From the cell containing the given text, extract its center point as (X, Y) coordinate. 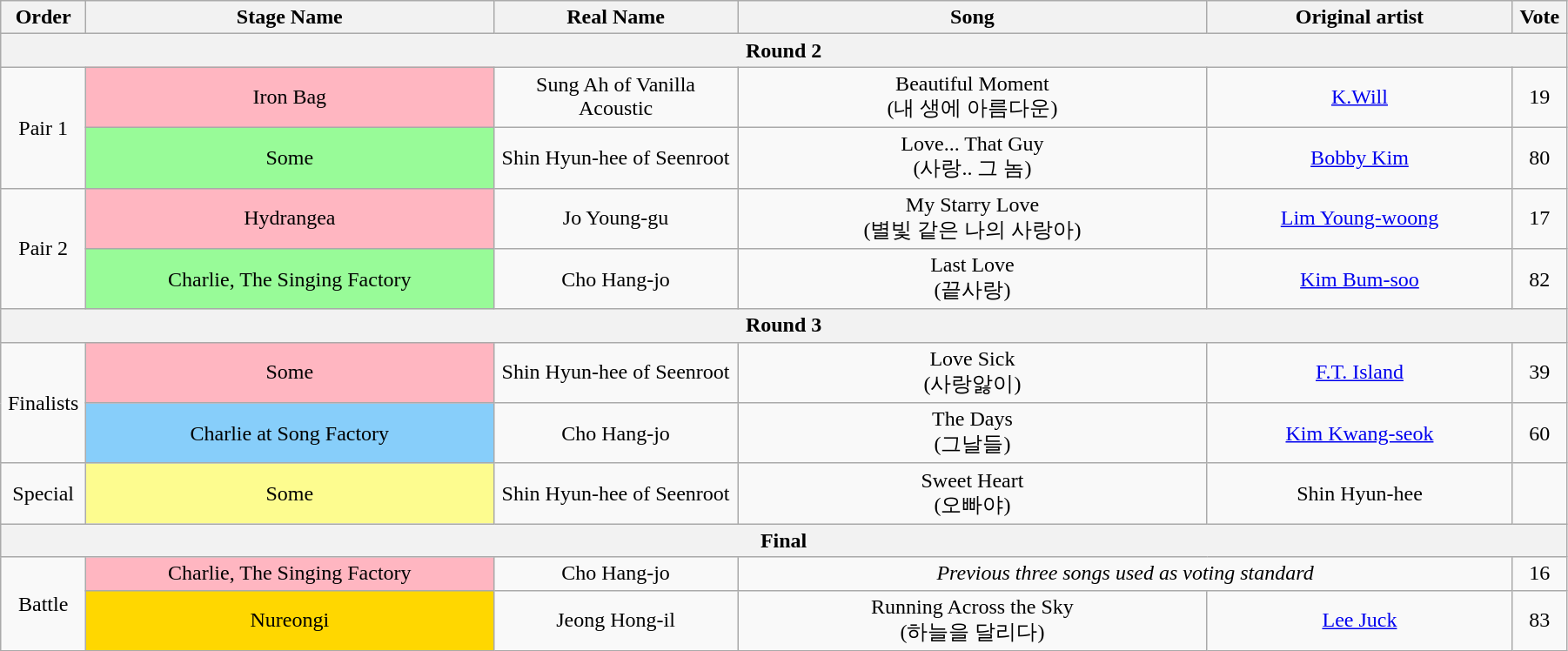
80 (1539, 158)
Round 3 (784, 325)
Previous three songs used as voting standard (1125, 574)
K.Will (1359, 97)
Last Love(끝사랑) (973, 279)
Lim Young-woong (1359, 218)
60 (1539, 433)
Pair 1 (44, 127)
Iron Bag (290, 97)
Love Sick(사랑앓이) (973, 372)
Jo Young-gu (616, 218)
Finalists (44, 402)
Pair 2 (44, 249)
The Days(그날들) (973, 433)
Love... That Guy(사랑.. 그 놈) (973, 158)
19 (1539, 97)
17 (1539, 218)
Kim Kwang-seok (1359, 433)
Running Across the Sky(하늘을 달리다) (973, 621)
Real Name (616, 17)
39 (1539, 372)
Beautiful Moment(내 생에 아름다운) (973, 97)
Lee Juck (1359, 621)
Bobby Kim (1359, 158)
Order (44, 17)
Shin Hyun-hee (1359, 493)
Vote (1539, 17)
83 (1539, 621)
Stage Name (290, 17)
Final (784, 540)
Kim Bum-soo (1359, 279)
Song (973, 17)
82 (1539, 279)
My Starry Love(별빛 같은 나의 사랑아) (973, 218)
Charlie at Song Factory (290, 433)
Round 2 (784, 50)
Battle (44, 604)
Sung Ah of Vanilla Acoustic (616, 97)
Original artist (1359, 17)
F.T. Island (1359, 372)
Hydrangea (290, 218)
Nureongi (290, 621)
Sweet Heart(오빠야) (973, 493)
Special (44, 493)
Jeong Hong-il (616, 621)
16 (1539, 574)
